Search for the cell housing the specified text and yield its (X, Y) center coordinate. 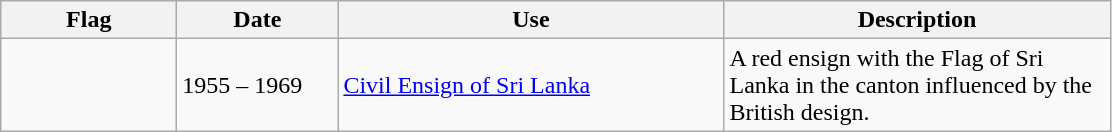
Flag (89, 20)
Use (531, 20)
Civil Ensign of Sri Lanka (531, 85)
Date (258, 20)
1955 – 1969 (258, 85)
Description (917, 20)
A red ensign with the Flag of Sri Lanka in the canton influenced by the British design. (917, 85)
